Extract the (x, y) coordinate from the center of the cell holding the provided text.  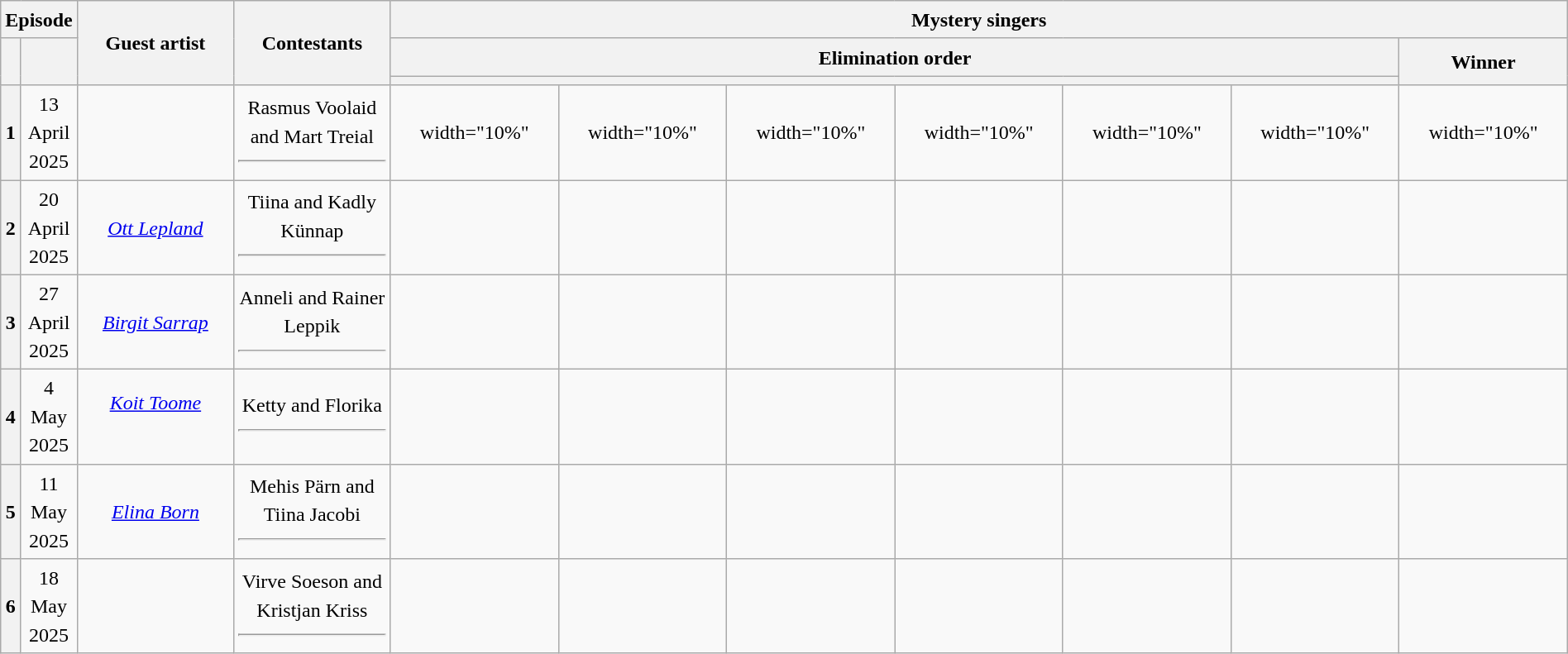
4 (11, 417)
Mystery singers (979, 20)
11 May 2025 (49, 511)
Ketty and Florika (313, 417)
6 (11, 607)
Birgit Sarrap (155, 322)
Virve Soeson and Kristjan Kriss (313, 607)
4 May 2025 (49, 417)
Anneli and Rainer Leppik (313, 322)
Elimination order (895, 57)
Episode (39, 20)
20 April 2025 (49, 228)
Tiina and Kadly Künnap (313, 228)
5 (11, 511)
Guest artist (155, 43)
3 (11, 322)
2 (11, 228)
Koit Toome (155, 417)
Elina Born (155, 511)
Winner (1484, 61)
Mehis Pärn and Tiina Jacobi (313, 511)
Ott Lepland (155, 228)
Rasmus Voolaid and Mart Treial (313, 132)
Contestants (313, 43)
1 (11, 132)
13 April 2025 (49, 132)
18 May 2025 (49, 607)
27 April 2025 (49, 322)
